Scan for the cell matching the given text and deliver its [x, y] coordinate at center. 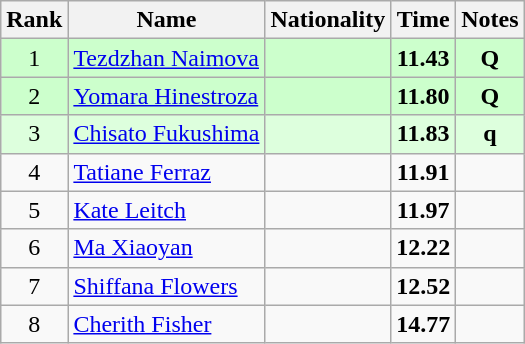
Time [424, 20]
11.80 [424, 96]
11.83 [424, 134]
7 [34, 286]
11.97 [424, 210]
Tezdzhan Naimova [166, 58]
Ma Xiaoyan [166, 248]
3 [34, 134]
6 [34, 248]
Tatiane Ferraz [166, 172]
12.52 [424, 286]
Rank [34, 20]
12.22 [424, 248]
Notes [490, 20]
4 [34, 172]
Kate Leitch [166, 210]
5 [34, 210]
Chisato Fukushima [166, 134]
Cherith Fisher [166, 324]
q [490, 134]
Yomara Hinestroza [166, 96]
11.91 [424, 172]
8 [34, 324]
Shiffana Flowers [166, 286]
2 [34, 96]
11.43 [424, 58]
14.77 [424, 324]
Name [166, 20]
Nationality [328, 20]
1 [34, 58]
